Identify which cell holds the provided text, then report its [X, Y] central coordinate. 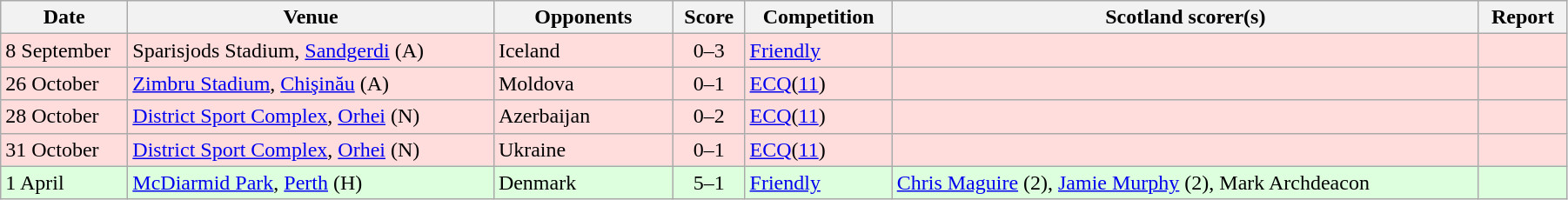
8 September [64, 50]
Opponents [583, 17]
Score [708, 17]
Scotland scorer(s) [1185, 17]
Iceland [583, 50]
31 October [64, 150]
Date [64, 17]
0–3 [708, 50]
Report [1523, 17]
Venue [312, 17]
Moldova [583, 83]
Denmark [583, 183]
1 April [64, 183]
Competition [818, 17]
Azerbaijan [583, 117]
28 October [64, 117]
26 October [64, 83]
Ukraine [583, 150]
McDiarmid Park, Perth (H) [312, 183]
0–2 [708, 117]
5–1 [708, 183]
Sparisjods Stadium, Sandgerdi (A) [312, 50]
Chris Maguire (2), Jamie Murphy (2), Mark Archdeacon [1185, 183]
Zimbru Stadium, Chişinău (A) [312, 83]
